Extract the [X, Y] coordinate from the center of the cell holding the provided text.  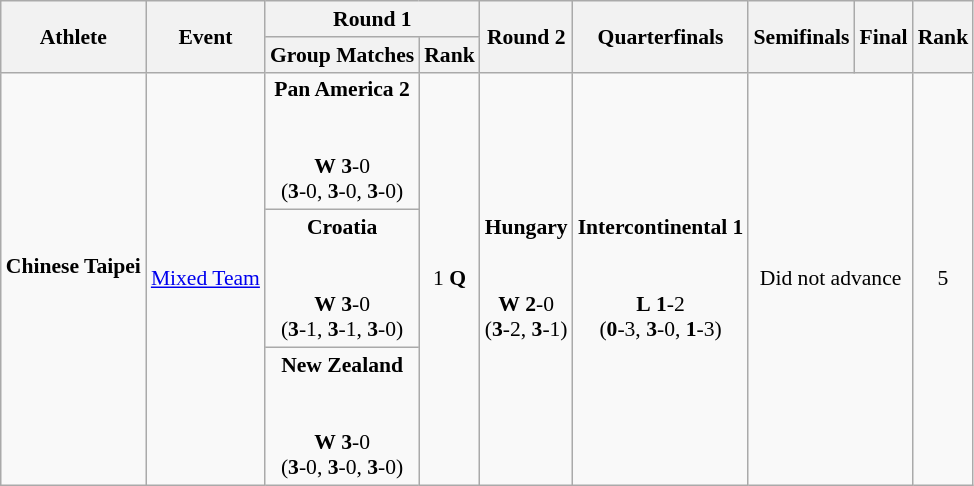
Athlete [74, 36]
Did not advance [830, 278]
Semifinals [801, 36]
1 Q [450, 278]
Final [884, 36]
Intercontinental 1 L 1-2 (0-3, 3-0, 1-3) [661, 278]
5 [944, 278]
Group Matches [342, 55]
Quarterfinals [661, 36]
Round 2 [526, 36]
Pan America 2 W 3-0 (3-0, 3-0, 3-0) [342, 141]
Hungary W 2-0 (3-2, 3-1) [526, 278]
Mixed Team [206, 278]
Croatia W 3-0 (3-1, 3-1, 3-0) [342, 279]
Chinese Taipei [74, 278]
New Zealand W 3-0 (3-0, 3-0, 3-0) [342, 417]
Event [206, 36]
Round 1 [372, 19]
